Output the (X, Y) coordinate of the center of the cell containing the given text.  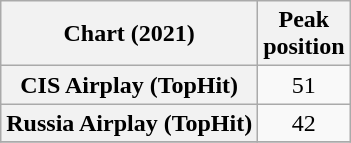
42 (304, 123)
51 (304, 85)
Peakposition (304, 34)
CIS Airplay (TopHit) (130, 85)
Russia Airplay (TopHit) (130, 123)
Chart (2021) (130, 34)
